Search for the cell housing the specified text and yield its (x, y) center coordinate. 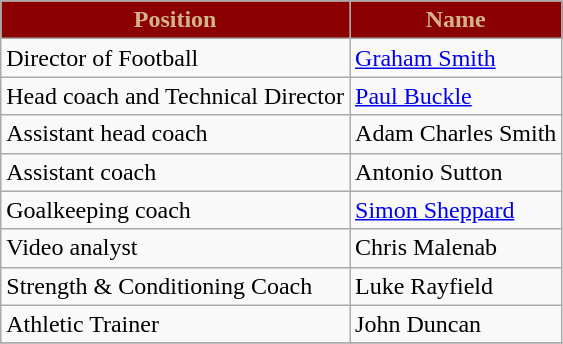
John Duncan (456, 324)
Paul Buckle (456, 96)
Director of Football (176, 58)
Athletic Trainer (176, 324)
Assistant head coach (176, 134)
Antonio Sutton (456, 172)
Chris Malenab (456, 248)
Goalkeeping coach (176, 210)
Graham Smith (456, 58)
Strength & Conditioning Coach (176, 286)
Video analyst (176, 248)
Assistant coach (176, 172)
Luke Rayfield (456, 286)
Position (176, 20)
Simon Sheppard (456, 210)
Name (456, 20)
Adam Charles Smith (456, 134)
Head coach and Technical Director (176, 96)
